Scan for the cell matching the given text and deliver its (X, Y) coordinate at center. 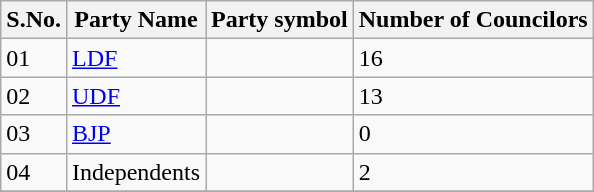
16 (473, 58)
Party Name (136, 20)
UDF (136, 96)
Number of Councilors (473, 20)
03 (34, 134)
01 (34, 58)
Party symbol (280, 20)
13 (473, 96)
LDF (136, 58)
0 (473, 134)
2 (473, 172)
02 (34, 96)
Independents (136, 172)
BJP (136, 134)
04 (34, 172)
S.No. (34, 20)
